Extract the (X, Y) coordinate from the center of the cell holding the provided text.  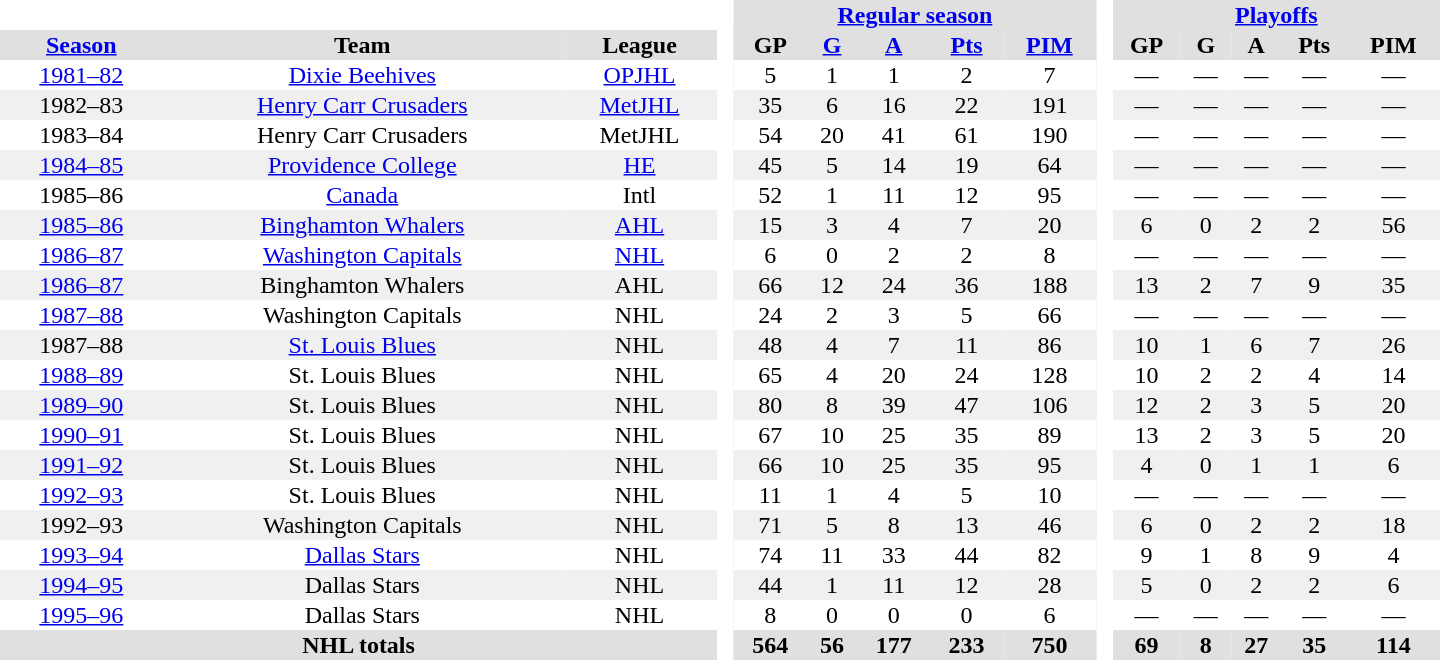
27 (1256, 645)
82 (1050, 555)
16 (894, 105)
1988–89 (82, 375)
19 (966, 165)
74 (770, 555)
106 (1050, 405)
191 (1050, 105)
67 (770, 435)
64 (1050, 165)
47 (966, 405)
750 (1050, 645)
1990–91 (82, 435)
1983–84 (82, 135)
71 (770, 525)
HE (640, 165)
Season (82, 45)
61 (966, 135)
1982–83 (82, 105)
45 (770, 165)
Intl (640, 195)
League (640, 45)
86 (1050, 345)
54 (770, 135)
18 (1394, 525)
1984–85 (82, 165)
39 (894, 405)
114 (1394, 645)
69 (1147, 645)
NHL totals (358, 645)
15 (770, 225)
1989–90 (82, 405)
22 (966, 105)
190 (1050, 135)
OPJHL (640, 75)
80 (770, 405)
26 (1394, 345)
48 (770, 345)
Playoffs (1276, 15)
89 (1050, 435)
28 (1050, 585)
188 (1050, 285)
52 (770, 195)
1994–95 (82, 585)
1995–96 (82, 615)
564 (770, 645)
1981–82 (82, 75)
Providence College (362, 165)
1991–92 (82, 465)
1993–94 (82, 555)
Regular season (915, 15)
46 (1050, 525)
41 (894, 135)
Canada (362, 195)
36 (966, 285)
Dixie Beehives (362, 75)
233 (966, 645)
65 (770, 375)
Team (362, 45)
33 (894, 555)
128 (1050, 375)
177 (894, 645)
